Provide the (x, y) coordinate of the cell's center where the given text is located.  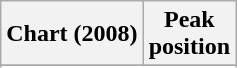
Peakposition (189, 34)
Chart (2008) (72, 34)
